Find where the given text appears and provide that cell's center as [x, y] coordinate. 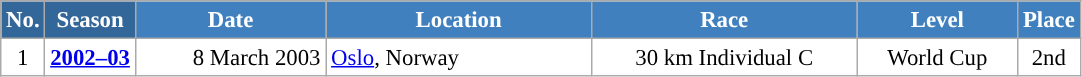
Season [90, 20]
1 [23, 58]
Level [938, 20]
Location [459, 20]
Place [1049, 20]
30 km Individual C [724, 58]
World Cup [938, 58]
2002–03 [90, 58]
Oslo, Norway [459, 58]
No. [23, 20]
Race [724, 20]
2nd [1049, 58]
8 March 2003 [230, 58]
Date [230, 20]
